Output the (X, Y) coordinate of the center of the cell containing the given text.  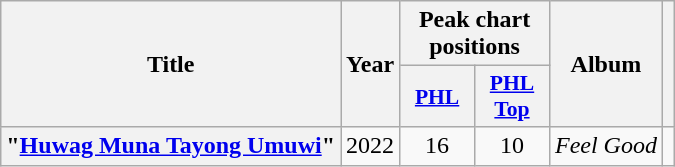
Feel Good (606, 146)
Year (370, 64)
Album (606, 64)
Title (171, 64)
"Huwag Muna Tayong Umuwi" (171, 146)
PHL (438, 96)
Peak chart positions (475, 34)
16 (438, 146)
PHL Top (512, 96)
10 (512, 146)
2022 (370, 146)
